Pinpoint the cell where the given text exists, returning its [x, y] midpoint coordinate. 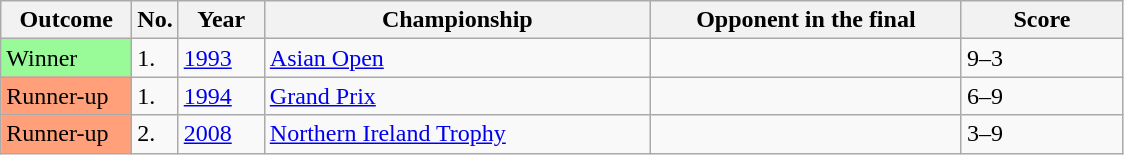
Northern Ireland Trophy [457, 134]
Winner [66, 58]
Championship [457, 20]
2. [155, 134]
2008 [221, 134]
1994 [221, 96]
3–9 [1042, 134]
Score [1042, 20]
6–9 [1042, 96]
Year [221, 20]
No. [155, 20]
Outcome [66, 20]
9–3 [1042, 58]
Grand Prix [457, 96]
Asian Open [457, 58]
Opponent in the final [806, 20]
1993 [221, 58]
